For the text-containing cell, return its midpoint in [X, Y] coordinate format. 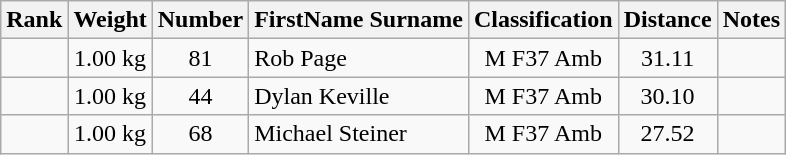
Rank [34, 20]
Number [200, 20]
Rob Page [359, 58]
Michael Steiner [359, 134]
Distance [668, 20]
68 [200, 134]
FirstName Surname [359, 20]
44 [200, 96]
Classification [543, 20]
27.52 [668, 134]
Dylan Keville [359, 96]
30.10 [668, 96]
31.11 [668, 58]
81 [200, 58]
Notes [751, 20]
Weight [110, 20]
